Detect which cell encompasses the target text, then output its [x, y] center coordinate. 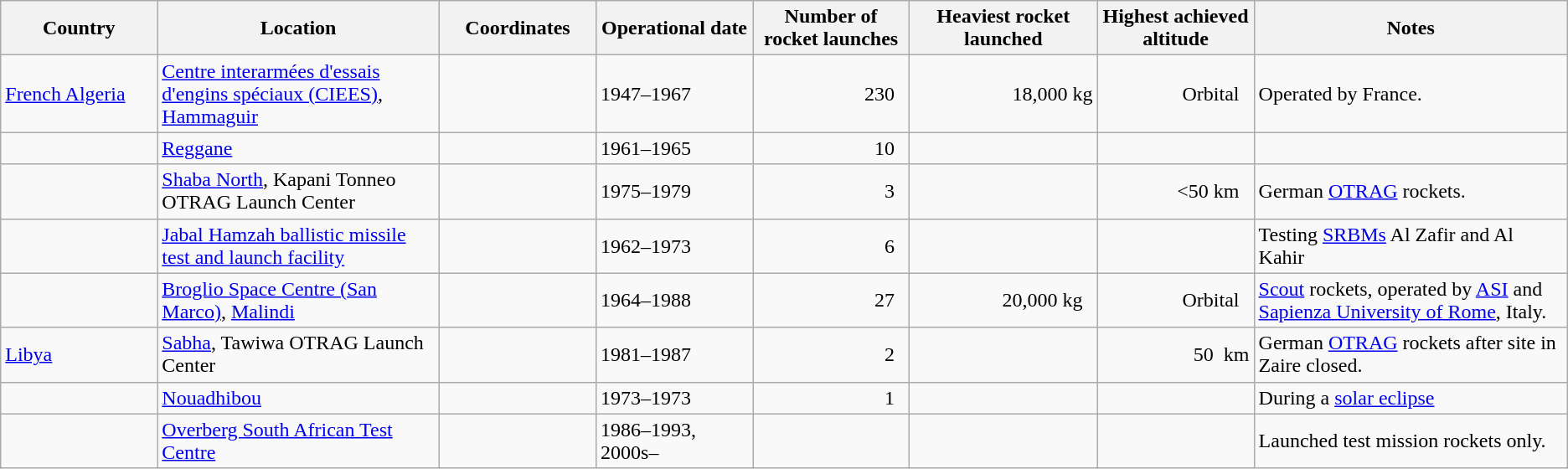
Heaviest rocket launched [1003, 28]
1964–1988 [675, 300]
Nouadhibou [298, 398]
10 [831, 148]
Country [79, 28]
Highest achieved altitude [1176, 28]
Testing SRBMs Al Zafir and Al Kahir [1411, 246]
During a solar eclipse [1411, 398]
27 [831, 300]
50 km [1176, 355]
Notes [1411, 28]
French Algeria [79, 94]
Centre interarmées d'essais d'engins spéciaux (CIEES), Hammaguir [298, 94]
1947–1967 [675, 94]
20,000 kg [1003, 300]
Location [298, 28]
1973–1973 [675, 398]
18,000 kg [1003, 94]
Coordinates [518, 28]
6 [831, 246]
1961–1965 [675, 148]
Number of rocket launches [831, 28]
Operated by France. [1411, 94]
<50 km [1176, 191]
Sabha, Tawiwa OTRAG Launch Center [298, 355]
Scout rockets, operated by ASI and Sapienza University of Rome, Italy. [1411, 300]
230 [831, 94]
1975–1979 [675, 191]
1986–1993, 2000s– [675, 441]
1 [831, 398]
Broglio Space Centre (San Marco), Malindi [298, 300]
German OTRAG rockets after site in Zaire closed. [1411, 355]
Launched test mission rockets only. [1411, 441]
1981–1987 [675, 355]
Jabal Hamzah ballistic missile test and launch facility [298, 246]
Reggane [298, 148]
3 [831, 191]
Shaba North, Kapani Tonneo OTRAG Launch Center [298, 191]
1962–1973 [675, 246]
Operational date [675, 28]
Libya [79, 355]
2 [831, 355]
Overberg South African Test Centre [298, 441]
German OTRAG rockets. [1411, 191]
